Detect which cell encompasses the target text, then output its (X, Y) center coordinate. 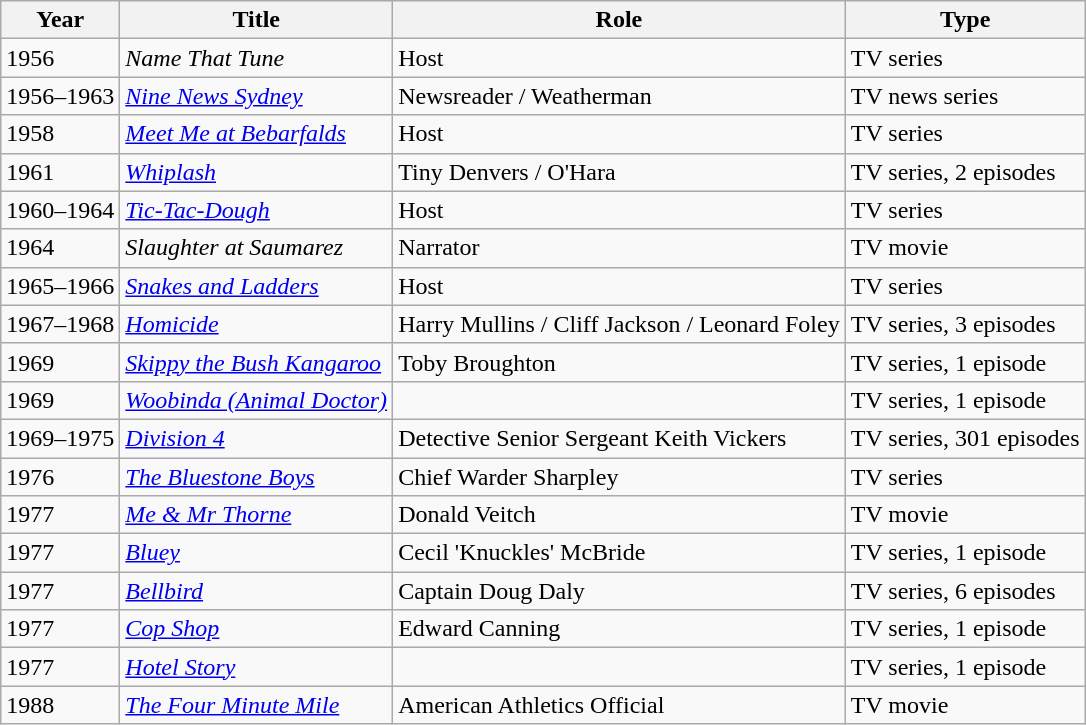
Snakes and Ladders (256, 286)
1964 (60, 248)
Whiplash (256, 172)
Meet Me at Bebarfalds (256, 134)
TV news series (965, 96)
Year (60, 20)
Homicide (256, 324)
Chief Warder Sharpley (620, 477)
Title (256, 20)
Bluey (256, 553)
Newsreader / Weatherman (620, 96)
TV series, 301 episodes (965, 438)
Detective Senior Sergeant Keith Vickers (620, 438)
Cop Shop (256, 629)
Toby Broughton (620, 362)
Role (620, 20)
Harry Mullins / Cliff Jackson / Leonard Foley (620, 324)
TV series, 2 episodes (965, 172)
1956 (60, 58)
1976 (60, 477)
TV series, 3 episodes (965, 324)
Hotel Story (256, 667)
1956–1963 (60, 96)
Narrator (620, 248)
Division 4 (256, 438)
Tiny Denvers / O'Hara (620, 172)
Nine News Sydney (256, 96)
1965–1966 (60, 286)
Captain Doug Daly (620, 591)
Tic-Tac-Dough (256, 210)
Woobinda (Animal Doctor) (256, 400)
Donald Veitch (620, 515)
American Athletics Official (620, 705)
The Bluestone Boys (256, 477)
Edward Canning (620, 629)
1958 (60, 134)
TV series, 6 episodes (965, 591)
1988 (60, 705)
Skippy the Bush Kangaroo (256, 362)
1960–1964 (60, 210)
Type (965, 20)
1961 (60, 172)
Cecil 'Knuckles' McBride (620, 553)
1969–1975 (60, 438)
Bellbird (256, 591)
1967–1968 (60, 324)
Me & Mr Thorne (256, 515)
Slaughter at Saumarez (256, 248)
Name That Tune (256, 58)
The Four Minute Mile (256, 705)
